Scan for the cell matching the given text and deliver its [x, y] coordinate at center. 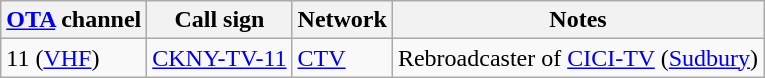
OTA channel [74, 20]
Notes [578, 20]
Rebroadcaster of CICI-TV (Sudbury) [578, 58]
Network [342, 20]
CTV [342, 58]
CKNY-TV-11 [220, 58]
Call sign [220, 20]
11 (VHF) [74, 58]
